Return (X, Y) of the center of cell containing provided text 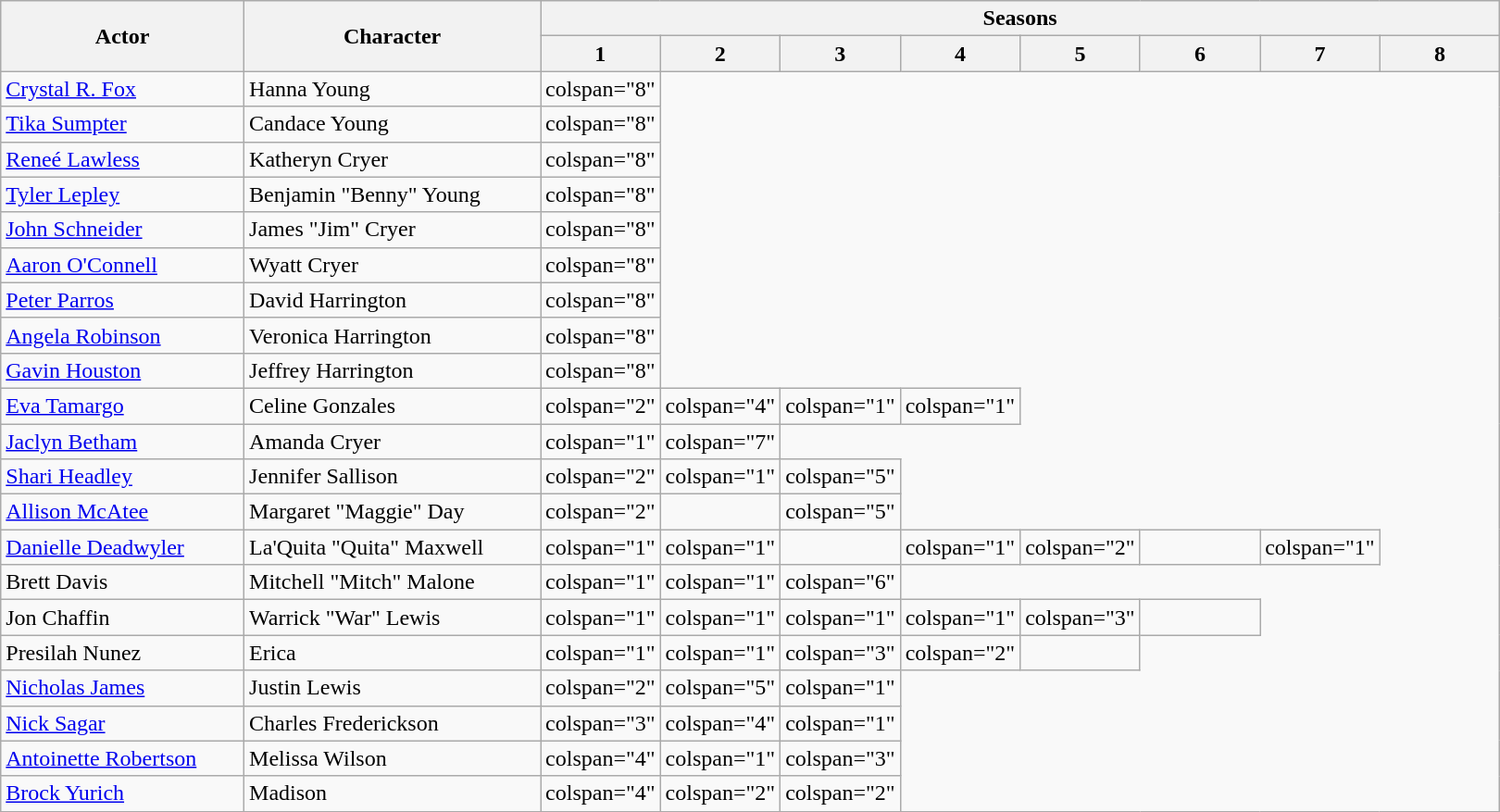
James "Jim" Cryer (393, 230)
Angela Robinson (122, 335)
Benjamin "Benny" Young (393, 194)
Nicholas James (122, 688)
Brett Davis (122, 582)
Erica (393, 653)
Character (393, 36)
colspan="7" (720, 442)
John Schneider (122, 230)
Celine Gonzales (393, 406)
Melissa Wilson (393, 758)
6 (1200, 54)
Jon Chaffin (122, 618)
Allison McAtee (122, 512)
Jeffrey Harrington (393, 370)
Peter Parros (122, 300)
La'Quita "Quita" Maxwell (393, 547)
colspan="6" (841, 582)
Antoinette Robertson (122, 758)
Wyatt Cryer (393, 265)
Seasons (1020, 19)
Amanda Cryer (393, 442)
8 (1440, 54)
Hanna Young (393, 89)
Veronica Harrington (393, 335)
Margaret "Maggie" Day (393, 512)
Justin Lewis (393, 688)
Nick Sagar (122, 723)
Katheryn Cryer (393, 159)
Aaron O'Connell (122, 265)
5 (1081, 54)
1 (601, 54)
Candace Young (393, 124)
3 (841, 54)
Tyler Lepley (122, 194)
Danielle Deadwyler (122, 547)
4 (960, 54)
Jennifer Sallison (393, 477)
Shari Headley (122, 477)
Madison (393, 793)
2 (720, 54)
Actor (122, 36)
Charles Frederickson (393, 723)
Jaclyn Betham (122, 442)
Warrick "War" Lewis (393, 618)
7 (1320, 54)
Tika Sumpter (122, 124)
Gavin Houston (122, 370)
Reneé Lawless (122, 159)
Eva Tamargo (122, 406)
Mitchell "Mitch" Malone (393, 582)
David Harrington (393, 300)
Brock Yurich (122, 793)
Presilah Nunez (122, 653)
Crystal R. Fox (122, 89)
